Output the (x, y) coordinate of the center of the cell containing the given text.  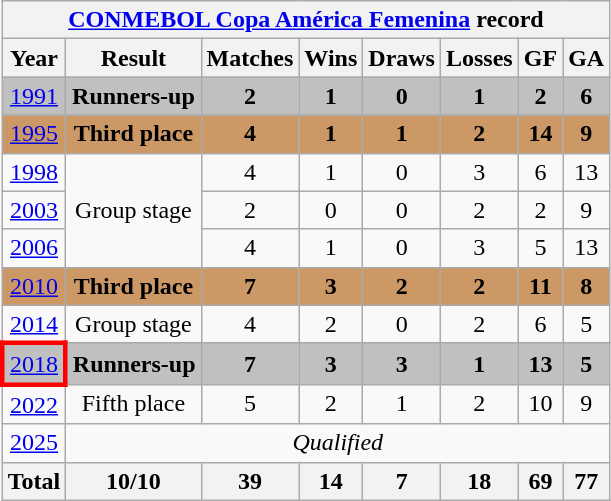
2010 (34, 286)
CONMEBOL Copa América Femenina record (306, 20)
77 (586, 481)
2018 (34, 364)
Losses (479, 58)
2025 (34, 443)
GA (586, 58)
11 (540, 286)
GF (540, 58)
Wins (331, 58)
Total (34, 481)
2006 (34, 248)
39 (250, 481)
1991 (34, 96)
2022 (34, 404)
Draws (402, 58)
Qualified (338, 443)
18 (479, 481)
1995 (34, 134)
2014 (34, 324)
Matches (250, 58)
1998 (34, 172)
Year (34, 58)
8 (586, 286)
10/10 (134, 481)
69 (540, 481)
Fifth place (134, 404)
Result (134, 58)
2003 (34, 210)
10 (540, 404)
